Scan for the cell matching the given text and deliver its [X, Y] coordinate at center. 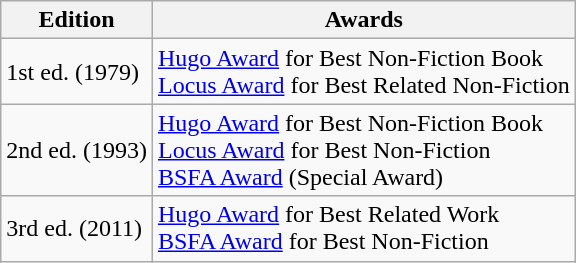
Hugo Award for Best Non-Fiction Book Locus Award for Best Related Non-Fiction [364, 72]
Edition [77, 20]
Awards [364, 20]
Hugo Award for Best Related Work BSFA Award for Best Non-Fiction [364, 228]
Hugo Award for Best Non-Fiction Book Locus Award for Best Non-Fiction BSFA Award (Special Award) [364, 150]
2nd ed. (1993) [77, 150]
3rd ed. (2011) [77, 228]
1st ed. (1979) [77, 72]
